Pinpoint the cell where the given text exists, returning its (X, Y) midpoint coordinate. 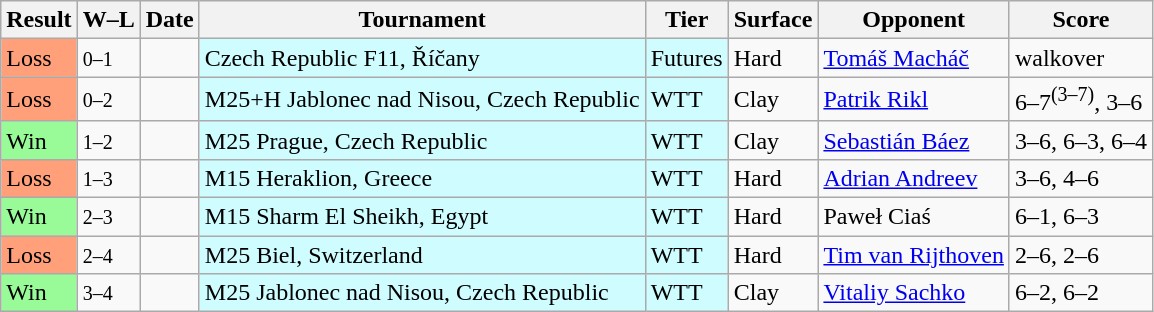
W–L (108, 20)
6–7(3–7), 3–6 (1080, 100)
Vitaliy Sachko (914, 293)
Futures (686, 58)
Date (170, 20)
Result (39, 20)
Czech Republic F11, Říčany (422, 58)
M25+H Jablonec nad Nisou, Czech Republic (422, 100)
Tier (686, 20)
Opponent (914, 20)
Paweł Ciaś (914, 217)
3–4 (108, 293)
2–4 (108, 255)
0–2 (108, 100)
6–1, 6–3 (1080, 217)
M15 Heraklion, Greece (422, 178)
Surface (773, 20)
0–1 (108, 58)
6–2, 6–2 (1080, 293)
M25 Prague, Czech Republic (422, 140)
Sebastián Báez (914, 140)
Tomáš Macháč (914, 58)
Score (1080, 20)
Patrik Rikl (914, 100)
walkover (1080, 58)
1–3 (108, 178)
M25 Biel, Switzerland (422, 255)
1–2 (108, 140)
2–3 (108, 217)
3–6, 6–3, 6–4 (1080, 140)
M15 Sharm El Sheikh, Egypt (422, 217)
Adrian Andreev (914, 178)
M25 Jablonec nad Nisou, Czech Republic (422, 293)
2–6, 2–6 (1080, 255)
Tim van Rijthoven (914, 255)
3–6, 4–6 (1080, 178)
Tournament (422, 20)
